Determine the (X, Y) coordinate at the center of the cell enclosing the given text.  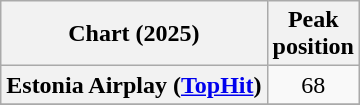
Chart (2025) (134, 34)
68 (313, 85)
Estonia Airplay (TopHit) (134, 85)
Peakposition (313, 34)
